From the cell containing the given text, extract its center point as [X, Y] coordinate. 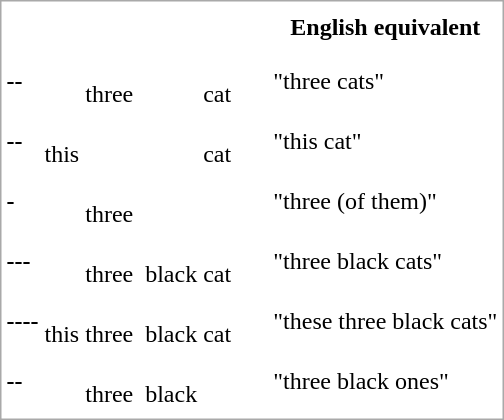
"three black ones" [386, 380]
"three cats" [386, 80]
--- [22, 260]
---- [22, 320]
English equivalent [386, 26]
- [22, 200]
"three (of them)" [386, 200]
"three black cats" [386, 260]
"these three black cats" [386, 320]
"this cat" [386, 140]
